Output the (X, Y) coordinate of the center of the cell containing the given text.  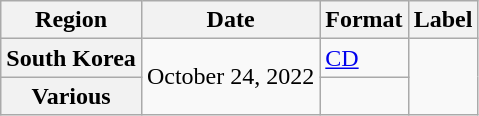
Format (364, 20)
South Korea (72, 58)
Region (72, 20)
Label (443, 20)
Date (230, 20)
Various (72, 96)
October 24, 2022 (230, 77)
CD (364, 58)
